Locate the cell with the specified text and output its [X, Y] center coordinate. 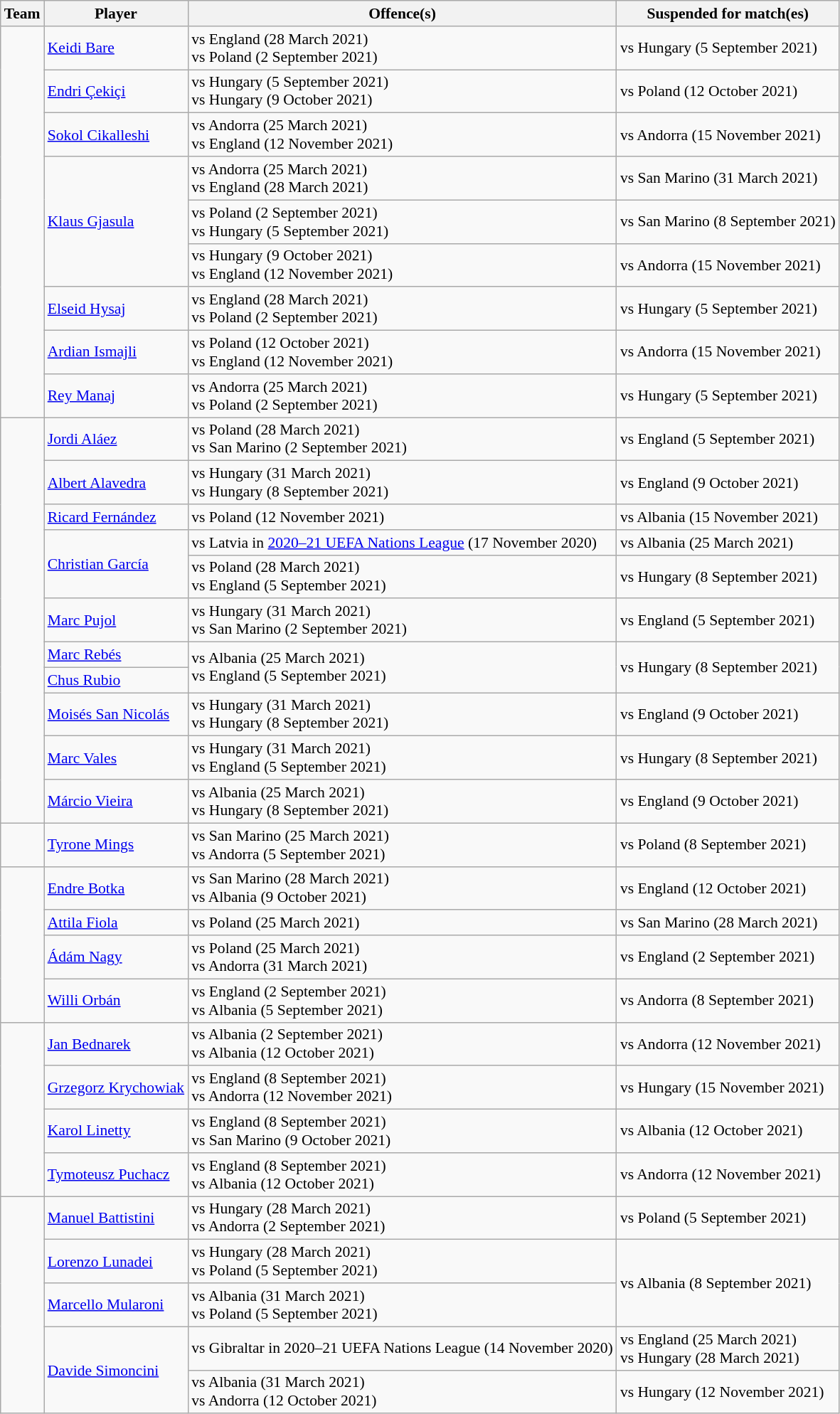
Lorenzo Lunadei [117, 1262]
vs Andorra (25 March 2021) vs England (12 November 2021) [403, 135]
vs San Marino (25 March 2021) vs Andorra (5 September 2021) [403, 845]
vs Hungary (31 March 2021) vs San Marino (2 September 2021) [403, 620]
Attila Fiola [117, 923]
vs Poland (12 November 2021) [403, 517]
vs Hungary (28 March 2021) vs Andorra (2 September 2021) [403, 1218]
vs Hungary (5 September 2021) vs Hungary (9 October 2021) [403, 91]
Tymoteusz Puchacz [117, 1175]
Davide Simoncini [117, 1370]
vs Poland (25 March 2021) vs Andorra (31 March 2021) [403, 957]
vs Albania (12 October 2021) [728, 1131]
Albert Alavedra [117, 482]
vs Albania (8 September 2021) [728, 1283]
vs Albania (15 November 2021) [728, 517]
vs San Marino (28 March 2021) [728, 923]
vs Poland (12 October 2021) [728, 91]
Keidi Bare [117, 48]
vs Albania (25 March 2021) vs Hungary (8 September 2021) [403, 801]
vs Hungary (9 October 2021) vs England (12 November 2021) [403, 265]
Offence(s) [403, 14]
Marcello Mularoni [117, 1304]
vs Hungary (12 November 2021) [728, 1391]
vs Poland (5 September 2021) [728, 1218]
Elseid Hysaj [117, 309]
vs England (8 September 2021) vs San Marino (9 October 2021) [403, 1131]
Tyrone Mings [117, 845]
vs Poland (25 March 2021) [403, 923]
Grzegorz Krychowiak [117, 1088]
vs Albania (25 March 2021) [728, 543]
vs Hungary (31 March 2021) vs England (5 September 2021) [403, 758]
vs England (2 September 2021) [728, 957]
vs Poland (12 October 2021) vs England (12 November 2021) [403, 353]
Team [23, 14]
vs England (8 September 2021) vs Andorra (12 November 2021) [403, 1088]
vs San Marino (28 March 2021) vs Albania (9 October 2021) [403, 888]
vs Andorra (25 March 2021) vs Poland (2 September 2021) [403, 395]
vs Poland (28 March 2021) vs England (5 September 2021) [403, 576]
Marc Pujol [117, 620]
vs Albania (31 March 2021) vs Poland (5 September 2021) [403, 1304]
vs Poland (2 September 2021) vs Hungary (5 September 2021) [403, 222]
vs Albania (31 March 2021) vs Andorra (12 October 2021) [403, 1391]
vs Gibraltar in 2020–21 UEFA Nations League (14 November 2020) [403, 1349]
Player [117, 14]
vs England (8 September 2021) vs Albania (12 October 2021) [403, 1175]
vs England (2 September 2021) vs Albania (5 September 2021) [403, 1000]
vs Andorra (8 September 2021) [728, 1000]
Moisés San Nicolás [117, 714]
Endri Çekiçi [117, 91]
Suspended for match(es) [728, 14]
Ricard Fernández [117, 517]
Jan Bednarek [117, 1044]
vs San Marino (8 September 2021) [728, 222]
Willi Orbán [117, 1000]
vs Poland (28 March 2021) vs San Marino (2 September 2021) [403, 440]
Manuel Battistini [117, 1218]
Jordi Aláez [117, 440]
vs Hungary (28 March 2021) vs Poland (5 September 2021) [403, 1262]
vs Latvia in 2020–21 UEFA Nations League (17 November 2020) [403, 543]
vs England (25 March 2021)vs Hungary (28 March 2021) [728, 1349]
Christian García [117, 565]
vs Albania (25 March 2021) vs England (5 September 2021) [403, 667]
vs Poland (8 September 2021) [728, 845]
Karol Linetty [117, 1131]
vs Andorra (25 March 2021) vs England (28 March 2021) [403, 178]
Márcio Vieira [117, 801]
Ardian Ismajli [117, 353]
Ádám Nagy [117, 957]
vs Albania (2 September 2021) vs Albania (12 October 2021) [403, 1044]
Rey Manaj [117, 395]
Marc Rebés [117, 655]
Klaus Gjasula [117, 222]
Sokol Cikalleshi [117, 135]
vs San Marino (31 March 2021) [728, 178]
Endre Botka [117, 888]
Chus Rubio [117, 680]
vs Hungary (15 November 2021) [728, 1088]
vs England (12 October 2021) [728, 888]
Marc Vales [117, 758]
